Identify which cell holds the provided text, then report its (x, y) central coordinate. 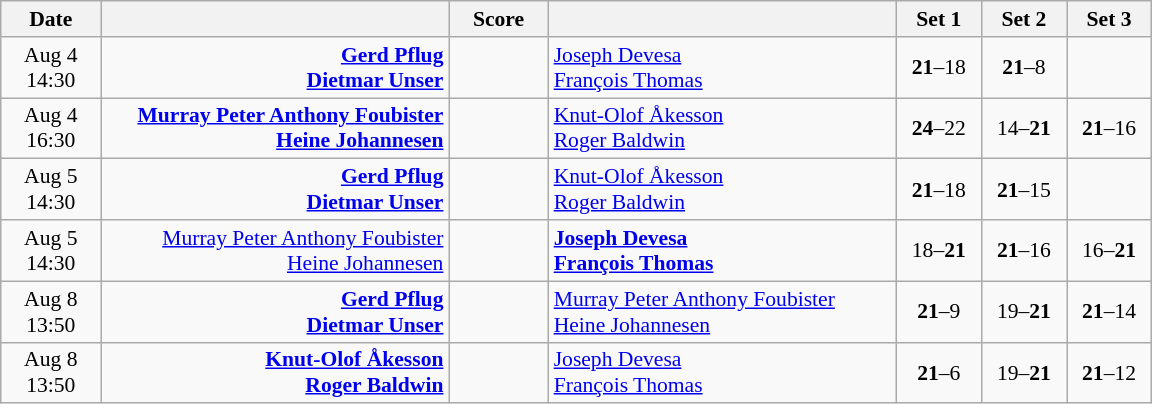
24–22 (938, 128)
Aug 414:30 (51, 68)
21–8 (1024, 68)
14–21 (1024, 128)
Set 1 (938, 19)
21–12 (1108, 372)
Set 3 (1108, 19)
Aug 416:30 (51, 128)
16–21 (1108, 250)
21–6 (938, 372)
18–21 (938, 250)
21–15 (1024, 190)
21–14 (1108, 312)
21–9 (938, 312)
Date (51, 19)
Score (498, 19)
Set 2 (1024, 19)
